Return (X, Y) of the center of cell containing provided text 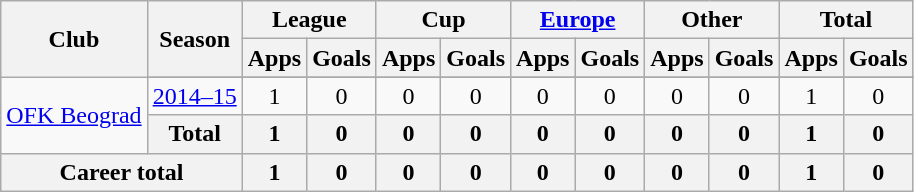
2014–15 (194, 96)
Other (712, 20)
OFK Beograd (74, 115)
League (309, 20)
Club (74, 39)
Cup (443, 20)
Career total (122, 172)
Europe (578, 20)
Season (194, 39)
